Scan for the cell matching the given text and deliver its [X, Y] coordinate at center. 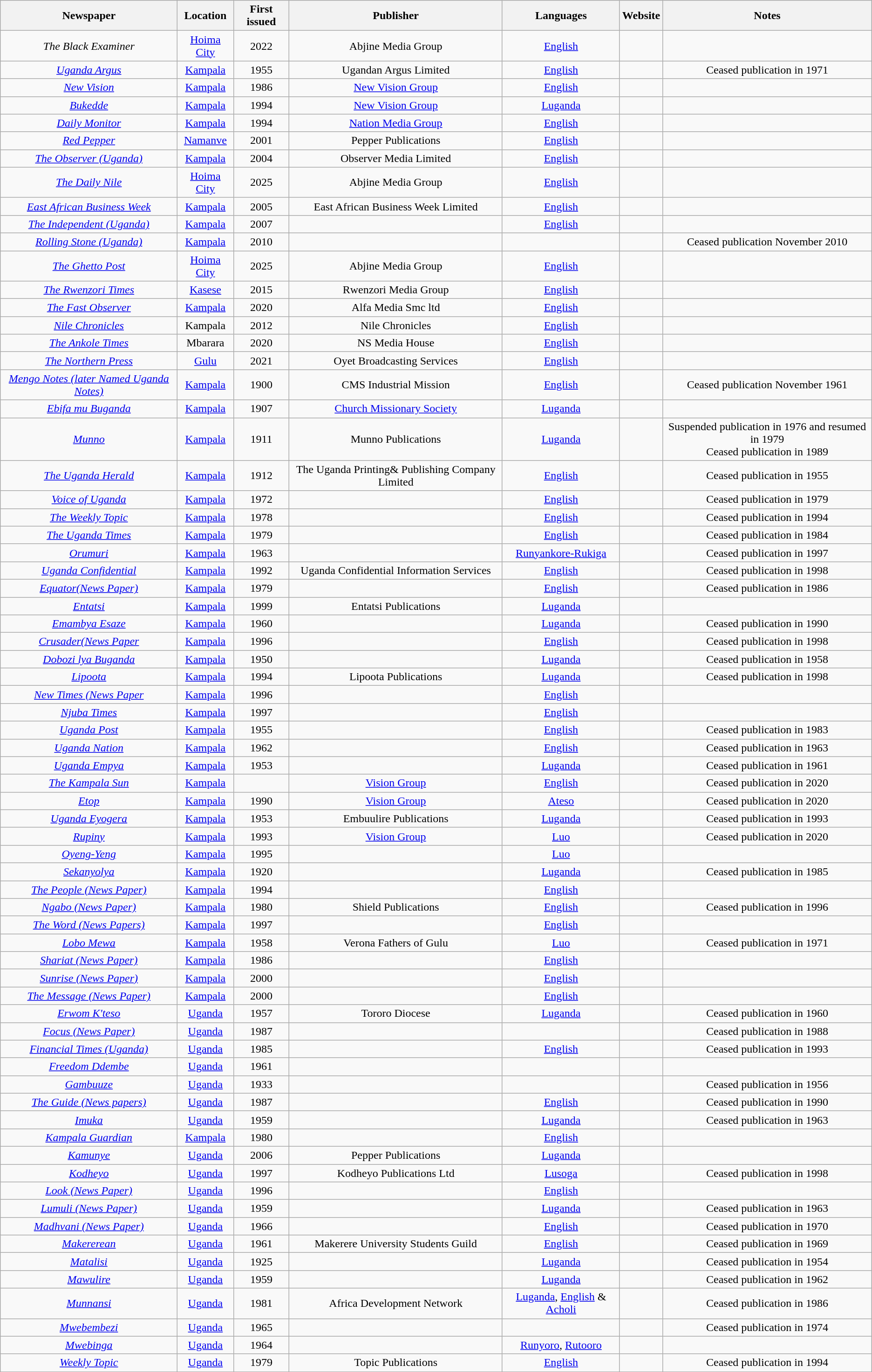
Rolling Stone (Uganda) [89, 242]
The Word (News Papers) [89, 925]
Weekly Topic [89, 1363]
Shariat (News Paper) [89, 960]
Lobo Mewa [89, 943]
The Ankole Times [89, 343]
Rupiny [89, 836]
New Times (News Paper [89, 695]
1966 [261, 1226]
Ceased publication in 1962 [768, 1279]
East African Business Week Limited [396, 206]
1985 [261, 1049]
Madhvani (News Paper) [89, 1226]
1925 [261, 1262]
Notes [768, 16]
Uganda Confidential [89, 570]
Bukedde [89, 105]
Entatsi Publications [396, 606]
Verona Fathers of Gulu [396, 943]
1962 [261, 748]
Equator(News Paper) [89, 588]
Ceased publication in 1954 [768, 1262]
Ceased publication in 1996 [768, 907]
The Independent (Uganda) [89, 224]
Kampala Guardian [89, 1137]
Njuba Times [89, 712]
Lipoota [89, 677]
New Vision [89, 88]
Emambya Esaze [89, 624]
Runyankore-Rukiga [561, 553]
Ateso [561, 801]
Mwebinga [89, 1345]
Mawulire [89, 1279]
1957 [261, 1014]
Ceased publication in 1958 [768, 659]
Ceased publication in 1984 [768, 535]
1990 [261, 801]
1950 [261, 659]
Shield Publications [396, 907]
Uganda Argus [89, 70]
Uganda Post [89, 730]
2004 [261, 158]
CMS Industrial Mission [396, 385]
The Black Examiner [89, 46]
The Message (News Paper) [89, 996]
Namanve [205, 141]
Mbarara [205, 343]
The Kampala Sun [89, 783]
Newspaper [89, 16]
Oyet Broadcasting Services [396, 361]
East African Business Week [89, 206]
Ceased publication November 1961 [768, 385]
Ceased publication in 1956 [768, 1084]
Imuka [89, 1120]
Alfa Media Smc ltd [396, 308]
Ceased publication in 1960 [768, 1014]
Church Missionary Society [396, 409]
Freedom Ddembe [89, 1067]
Munno Publications [396, 439]
Ceased publication November 2010 [768, 242]
Ceased publication in 1974 [768, 1327]
Africa Development Network [396, 1304]
Kodheyo Publications Ltd [396, 1173]
2015 [261, 290]
Uganda Eyogera [89, 818]
Location [205, 16]
1964 [261, 1345]
Mwebembezi [89, 1327]
1972 [261, 500]
Ceased publication in 1983 [768, 730]
The Ghetto Post [89, 265]
Erwom K'teso [89, 1014]
1999 [261, 606]
1965 [261, 1327]
Website [641, 16]
The Weekly Topic [89, 517]
The Daily Nile [89, 182]
The Fast Observer [89, 308]
Sekanyolya [89, 872]
Financial Times (Uganda) [89, 1049]
2005 [261, 206]
Kodheyo [89, 1173]
Topic Publications [396, 1363]
Observer Media Limited [396, 158]
Ceased publication in 1997 [768, 553]
1993 [261, 836]
The Uganda Herald [89, 476]
Kasese [205, 290]
1920 [261, 872]
Munno [89, 439]
Lumuli (News Paper) [89, 1209]
2022 [261, 46]
Kamunye [89, 1155]
1992 [261, 570]
Ceased publication in 1961 [768, 765]
The Observer (Uganda) [89, 158]
Lipoota Publications [396, 677]
Etop [89, 801]
1960 [261, 624]
2021 [261, 361]
Rwenzori Media Group [396, 290]
1912 [261, 476]
Lusoga [561, 1173]
2001 [261, 141]
The Northern Press [89, 361]
The Uganda Printing& Publishing Company Limited [396, 476]
1900 [261, 385]
Focus (News Paper) [89, 1031]
Ceased publication in 1970 [768, 1226]
Uganda Nation [89, 748]
Oyeng-Yeng [89, 854]
Look (News Paper) [89, 1191]
Runyoro, Rutooro [561, 1345]
Publisher [396, 16]
Ngabo (News Paper) [89, 907]
2007 [261, 224]
The People (News Paper) [89, 890]
Daily Monitor [89, 123]
Matalisi [89, 1262]
Ceased publication in 1979 [768, 500]
Mengo Notes (later Named Uganda Notes) [89, 385]
NS Media House [396, 343]
Suspended publication in 1976 and resumed in 1979Ceased publication in 1989 [768, 439]
Entatsi [89, 606]
Ceased publication in 1955 [768, 476]
Uganda Confidential Information Services [396, 570]
Nation Media Group [396, 123]
Embuulire Publications [396, 818]
Makererean [89, 1244]
2006 [261, 1155]
Ebifa mu Buganda [89, 409]
The Uganda Times [89, 535]
Ugandan Argus Limited [396, 70]
1958 [261, 943]
Orumuri [89, 553]
2012 [261, 325]
The Rwenzori Times [89, 290]
1995 [261, 854]
1911 [261, 439]
1907 [261, 409]
Dobozi lya Buganda [89, 659]
Ceased publication in 1988 [768, 1031]
1978 [261, 517]
Uganda Empya [89, 765]
Luganda, English & Acholi [561, 1304]
The Guide (News papers) [89, 1102]
2010 [261, 242]
Ceased publication in 1969 [768, 1244]
Crusader(News Paper [89, 642]
First issued [261, 16]
Gambuuze [89, 1084]
Tororo Diocese [396, 1014]
Red Pepper [89, 141]
Voice of Uganda [89, 500]
Sunrise (News Paper) [89, 978]
Gulu [205, 361]
Munnansi [89, 1304]
Ceased publication in 1985 [768, 872]
1963 [261, 553]
1981 [261, 1304]
Languages [561, 16]
Makerere University Students Guild [396, 1244]
1933 [261, 1084]
